Scan for the cell matching the given text and deliver its (x, y) coordinate at center. 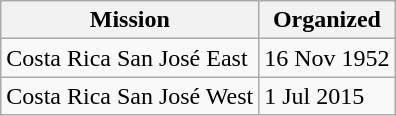
Costa Rica San José West (130, 96)
16 Nov 1952 (327, 58)
Organized (327, 20)
1 Jul 2015 (327, 96)
Costa Rica San José East (130, 58)
Mission (130, 20)
